Find where the given text appears and provide that cell's center as [x, y] coordinate. 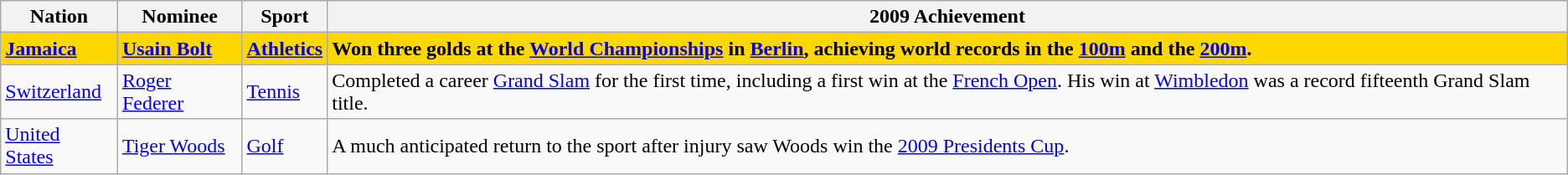
United States [59, 146]
Usain Bolt [179, 49]
Tennis [285, 92]
Golf [285, 146]
Athletics [285, 49]
Won three golds at the World Championships in Berlin, achieving world records in the 100m and the 200m. [948, 49]
Nation [59, 17]
Tiger Woods [179, 146]
Switzerland [59, 92]
Sport [285, 17]
Jamaica [59, 49]
A much anticipated return to the sport after injury saw Woods win the 2009 Presidents Cup. [948, 146]
Nominee [179, 17]
2009 Achievement [948, 17]
Roger Federer [179, 92]
